Return the (X, Y) coordinate for the center point of the cell that contains the specified text.  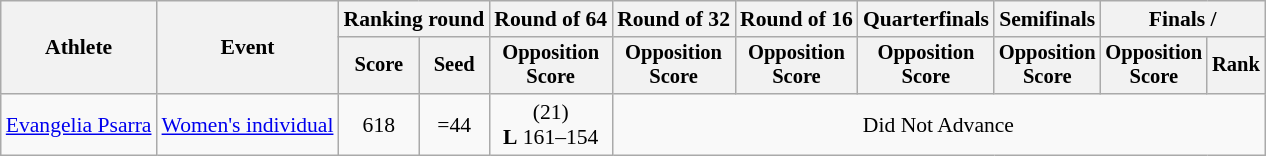
Event (248, 48)
Round of 16 (796, 19)
Quarterfinals (926, 19)
Round of 64 (550, 19)
(21)L 161–154 (550, 124)
Did Not Advance (938, 124)
Rank (1236, 66)
Finals / (1183, 19)
Athlete (79, 48)
Ranking round (414, 19)
Evangelia Psarra (79, 124)
Semifinals (1048, 19)
Women's individual (248, 124)
618 (380, 124)
Score (380, 66)
=44 (454, 124)
Round of 32 (674, 19)
Seed (454, 66)
